Locate the cell with the specified text and output its (X, Y) center coordinate. 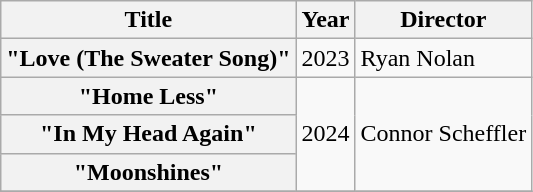
Title (148, 20)
"Home Less" (148, 96)
2024 (326, 134)
Year (326, 20)
Director (444, 20)
2023 (326, 58)
"In My Head Again" (148, 134)
"Moonshines" (148, 172)
"Love (The Sweater Song)" (148, 58)
Ryan Nolan (444, 58)
Connor Scheffler (444, 134)
